From the cell containing the given text, extract its center point as [X, Y] coordinate. 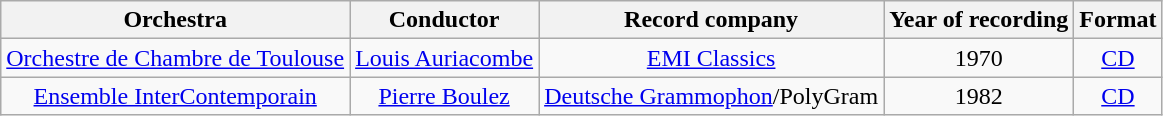
Orchestre de Chambre de Toulouse [176, 58]
Orchestra [176, 20]
1970 [979, 58]
EMI Classics [712, 58]
Pierre Boulez [444, 96]
1982 [979, 96]
Deutsche Grammophon/PolyGram [712, 96]
Ensemble InterContemporain [176, 96]
Format [1118, 20]
Louis Auriacombe [444, 58]
Conductor [444, 20]
Year of recording [979, 20]
Record company [712, 20]
